Capture the cell that displays the provided text and extract its [x, y] central coordinate. 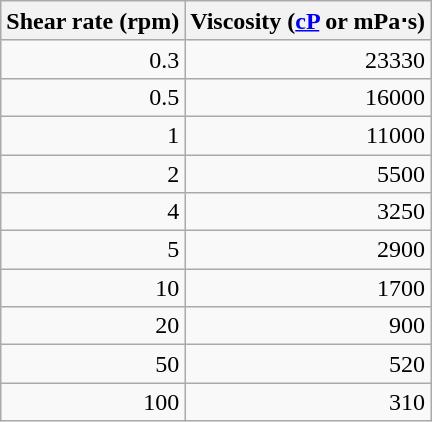
50 [93, 364]
520 [308, 364]
5500 [308, 173]
Viscosity (cP or mPa⋅s) [308, 21]
2900 [308, 250]
5 [93, 250]
0.5 [93, 97]
10 [93, 288]
310 [308, 402]
1700 [308, 288]
2 [93, 173]
0.3 [93, 59]
3250 [308, 212]
100 [93, 402]
20 [93, 326]
900 [308, 326]
11000 [308, 135]
4 [93, 212]
23330 [308, 59]
Shear rate (rpm) [93, 21]
1 [93, 135]
16000 [308, 97]
